Pinpoint the cell where the given text exists, returning its [x, y] midpoint coordinate. 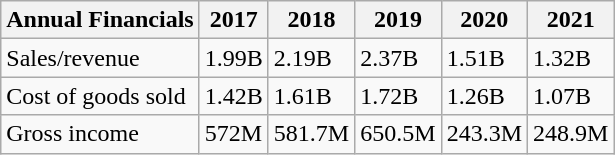
572M [234, 134]
2021 [571, 20]
1.07B [571, 96]
248.9M [571, 134]
2020 [484, 20]
2.37B [398, 58]
1.32B [571, 58]
650.5M [398, 134]
581.7M [311, 134]
Annual Financials [100, 20]
243.3M [484, 134]
1.51B [484, 58]
1.42B [234, 96]
1.26B [484, 96]
1.61B [311, 96]
Gross income [100, 134]
1.99B [234, 58]
Cost of goods sold [100, 96]
2017 [234, 20]
1.72B [398, 96]
2019 [398, 20]
Sales/revenue [100, 58]
2018 [311, 20]
2.19B [311, 58]
